Identify which cell holds the provided text, then report its (X, Y) central coordinate. 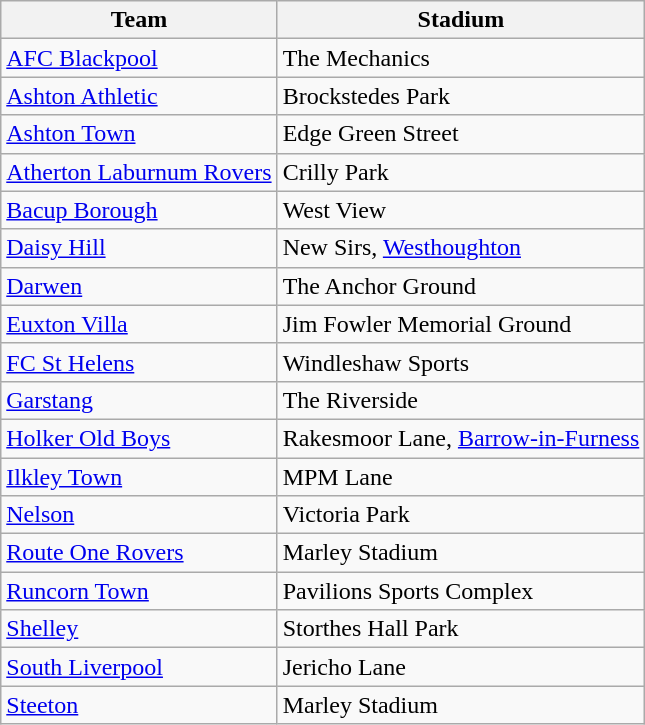
Team (139, 20)
Euxton Villa (139, 324)
Rakesmoor Lane, Barrow-in-Furness (461, 438)
Jim Fowler Memorial Ground (461, 324)
Crilly Park (461, 172)
Nelson (139, 515)
Stadium (461, 20)
The Anchor Ground (461, 286)
The Mechanics (461, 58)
The Riverside (461, 400)
South Liverpool (139, 667)
Brockstedes Park (461, 96)
Edge Green Street (461, 134)
New Sirs, Westhoughton (461, 248)
Steeton (139, 705)
West View (461, 210)
Runcorn Town (139, 591)
Darwen (139, 286)
Ashton Town (139, 134)
Victoria Park (461, 515)
Holker Old Boys (139, 438)
Bacup Borough (139, 210)
FC St Helens (139, 362)
Jericho Lane (461, 667)
Garstang (139, 400)
Shelley (139, 629)
Windleshaw Sports (461, 362)
AFC Blackpool (139, 58)
Atherton Laburnum Rovers (139, 172)
Pavilions Sports Complex (461, 591)
Route One Rovers (139, 553)
Storthes Hall Park (461, 629)
Ilkley Town (139, 477)
MPM Lane (461, 477)
Ashton Athletic (139, 96)
Daisy Hill (139, 248)
